Scan for the cell matching the given text and deliver its [X, Y] coordinate at center. 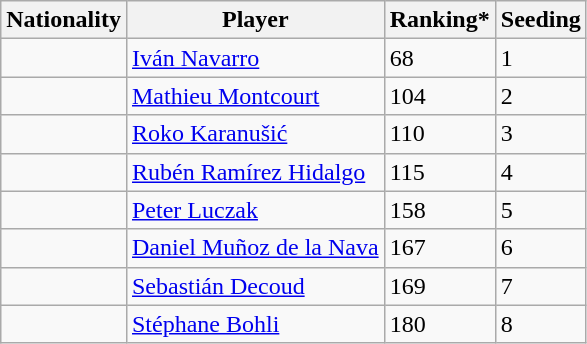
Roko Karanušić [255, 134]
1 [540, 58]
Mathieu Montcourt [255, 96]
7 [540, 286]
Stéphane Bohli [255, 324]
4 [540, 172]
6 [540, 248]
Ranking* [440, 20]
Daniel Muñoz de la Nava [255, 248]
180 [440, 324]
Peter Luczak [255, 210]
169 [440, 286]
3 [540, 134]
Rubén Ramírez Hidalgo [255, 172]
167 [440, 248]
Nationality [64, 20]
Iván Navarro [255, 58]
Player [255, 20]
110 [440, 134]
68 [440, 58]
Sebastián Decoud [255, 286]
5 [540, 210]
8 [540, 324]
Seeding [540, 20]
2 [540, 96]
104 [440, 96]
115 [440, 172]
158 [440, 210]
